Return (x, y) of the center of cell containing provided text 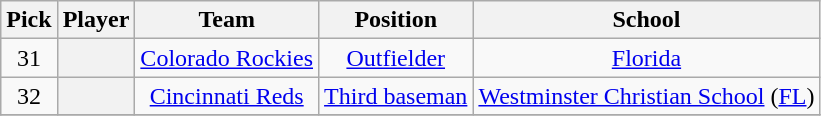
Pick (29, 20)
Player (96, 20)
Colorado Rockies (227, 58)
32 (29, 96)
Third baseman (396, 96)
31 (29, 58)
School (646, 20)
Westminster Christian School (FL) (646, 96)
Outfielder (396, 58)
Florida (646, 58)
Team (227, 20)
Cincinnati Reds (227, 96)
Position (396, 20)
